Identify which cell holds the provided text, then report its [x, y] central coordinate. 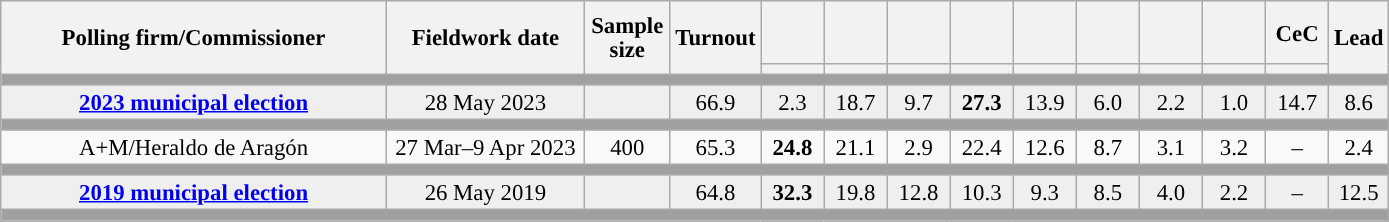
22.4 [982, 148]
8.7 [1108, 148]
19.8 [856, 194]
Turnout [716, 38]
8.6 [1359, 102]
13.9 [1044, 102]
2.9 [918, 148]
12.6 [1044, 148]
8.5 [1108, 194]
Lead [1359, 38]
9.7 [918, 102]
21.1 [856, 148]
9.3 [1044, 194]
1.0 [1234, 102]
Fieldwork date [485, 38]
27.3 [982, 102]
14.7 [1298, 102]
65.3 [716, 148]
6.0 [1108, 102]
18.7 [856, 102]
2.4 [1359, 148]
28 May 2023 [485, 102]
12.8 [918, 194]
10.3 [982, 194]
26 May 2019 [485, 194]
3.1 [1170, 148]
27 Mar–9 Apr 2023 [485, 148]
2023 municipal election [194, 102]
2019 municipal election [194, 194]
64.8 [716, 194]
32.3 [792, 194]
4.0 [1170, 194]
400 [627, 148]
Polling firm/Commissioner [194, 38]
Sample size [627, 38]
CeC [1298, 32]
2.3 [792, 102]
12.5 [1359, 194]
A+M/Heraldo de Aragón [194, 148]
3.2 [1234, 148]
66.9 [716, 102]
24.8 [792, 148]
